Locate the cell with the specified text and output its [x, y] center coordinate. 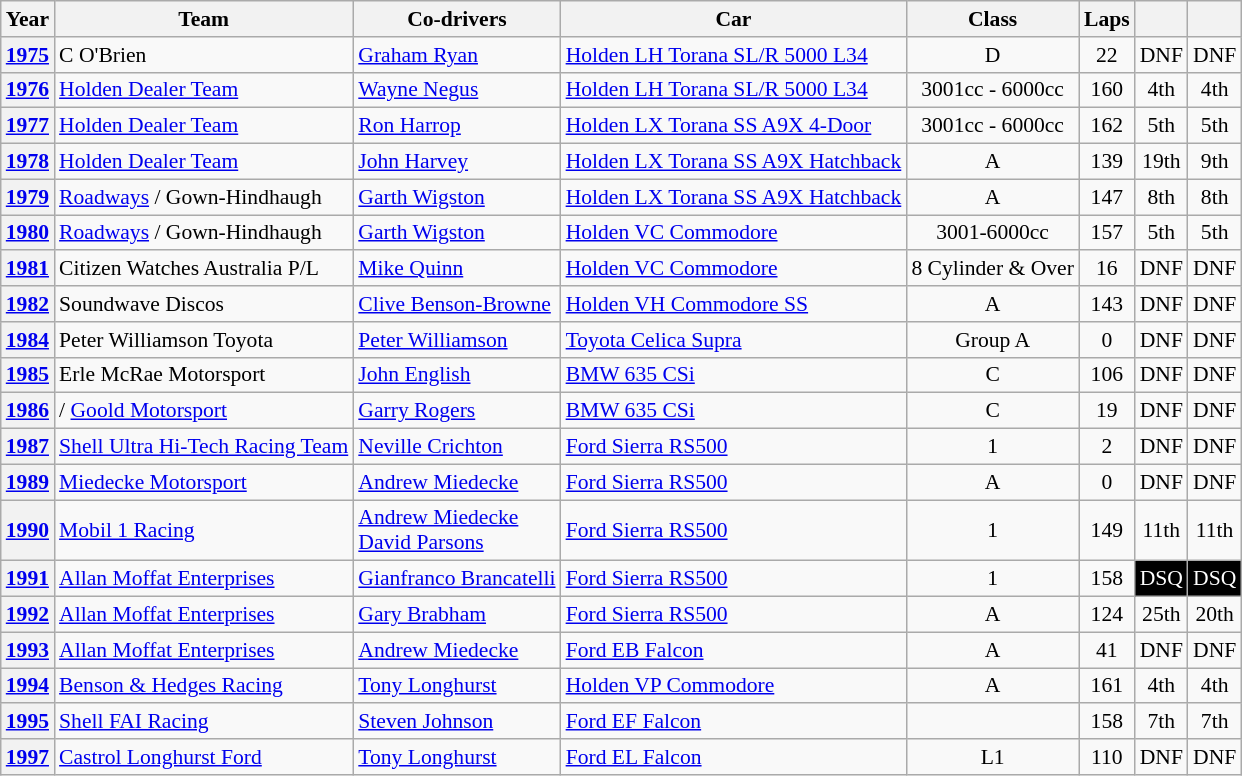
1976 [28, 90]
/ Goold Motorsport [204, 411]
Graham Ryan [456, 55]
20th [1214, 615]
Garry Rogers [456, 411]
John English [456, 375]
3001-6000cc [992, 233]
Car [734, 19]
Peter Williamson [456, 340]
Mobil 1 Racing [204, 530]
1990 [28, 530]
Class [992, 19]
19 [1107, 411]
1981 [28, 269]
149 [1107, 530]
157 [1107, 233]
106 [1107, 375]
139 [1107, 162]
Benson & Hedges Racing [204, 686]
1991 [28, 579]
Holden VH Commodore SS [734, 304]
Ron Harrop [456, 126]
Year [28, 19]
1993 [28, 650]
1995 [28, 722]
161 [1107, 686]
C O'Brien [204, 55]
1985 [28, 375]
110 [1107, 757]
Holden VP Commodore [734, 686]
Shell FAI Racing [204, 722]
1984 [28, 340]
1987 [28, 447]
Ford EL Falcon [734, 757]
Castrol Longhurst Ford [204, 757]
Co-drivers [456, 19]
Holden LX Torana SS A9X 4-Door [734, 126]
Soundwave Discos [204, 304]
Peter Williamson Toyota [204, 340]
Erle McRae Motorsport [204, 375]
Laps [1107, 19]
Clive Benson-Browne [456, 304]
Steven Johnson [456, 722]
Mike Quinn [456, 269]
Group A [992, 340]
1982 [28, 304]
1992 [28, 615]
Andrew Miedecke David Parsons [456, 530]
25th [1162, 615]
Toyota Celica Supra [734, 340]
D [992, 55]
8 Cylinder & Over [992, 269]
9th [1214, 162]
Citizen Watches Australia P/L [204, 269]
1977 [28, 126]
Team [204, 19]
Gianfranco Brancatelli [456, 579]
Gary Brabham [456, 615]
John Harvey [456, 162]
124 [1107, 615]
Ford EB Falcon [734, 650]
1994 [28, 686]
1989 [28, 482]
Shell Ultra Hi-Tech Racing Team [204, 447]
Ford EF Falcon [734, 722]
41 [1107, 650]
22 [1107, 55]
1975 [28, 55]
L1 [992, 757]
1980 [28, 233]
Neville Crichton [456, 447]
147 [1107, 197]
1997 [28, 757]
2 [1107, 447]
162 [1107, 126]
Miedecke Motorsport [204, 482]
1978 [28, 162]
160 [1107, 90]
19th [1162, 162]
143 [1107, 304]
Wayne Negus [456, 90]
16 [1107, 269]
1979 [28, 197]
1986 [28, 411]
